Return (X, Y) of the center of cell containing provided text 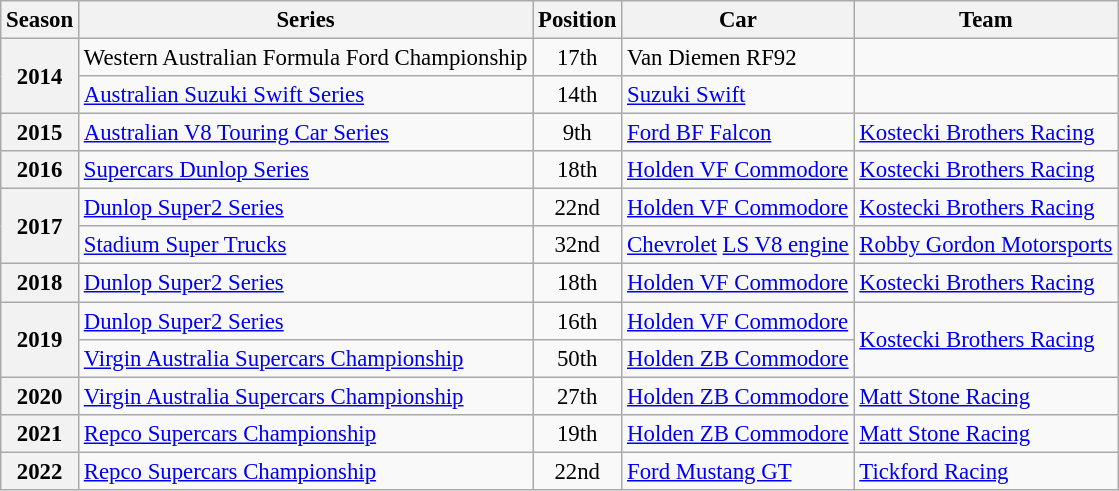
16th (578, 321)
2015 (40, 133)
2016 (40, 170)
Ford Mustang GT (738, 471)
Supercars Dunlop Series (305, 170)
Season (40, 20)
Stadium Super Trucks (305, 245)
Car (738, 20)
2017 (40, 226)
Series (305, 20)
Australian V8 Touring Car Series (305, 133)
Australian Suzuki Swift Series (305, 95)
14th (578, 95)
2018 (40, 283)
Ford BF Falcon (738, 133)
Chevrolet LS V8 engine (738, 245)
Western Australian Formula Ford Championship (305, 58)
32nd (578, 245)
Suzuki Swift (738, 95)
2020 (40, 396)
9th (578, 133)
Team (986, 20)
17th (578, 58)
19th (578, 433)
Position (578, 20)
50th (578, 358)
Van Diemen RF92 (738, 58)
2014 (40, 76)
2019 (40, 340)
2022 (40, 471)
Robby Gordon Motorsports (986, 245)
27th (578, 396)
Tickford Racing (986, 471)
2021 (40, 433)
